From the cell containing the given text, extract its center point as [X, Y] coordinate. 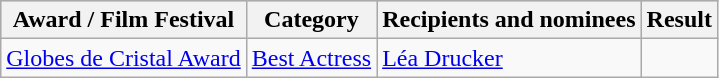
Result [679, 20]
Recipients and nominees [509, 20]
Globes de Cristal Award [124, 58]
Best Actress [311, 58]
Léa Drucker [509, 58]
Award / Film Festival [124, 20]
Category [311, 20]
